Search for the cell housing the specified text and yield its (X, Y) center coordinate. 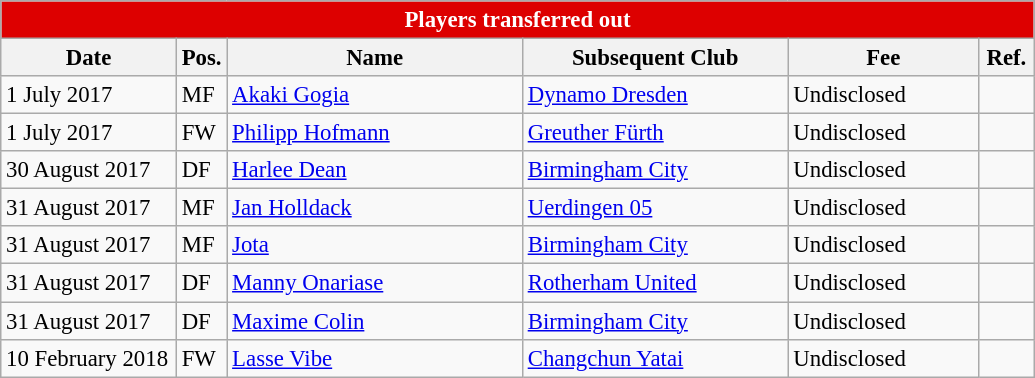
Pos. (201, 58)
Akaki Gogia (375, 95)
Subsequent Club (655, 58)
30 August 2017 (89, 170)
Jan Holldack (375, 208)
Jota (375, 245)
Ref. (1007, 58)
Players transferred out (518, 20)
Harlee Dean (375, 170)
Greuther Fürth (655, 133)
Changchun Yatai (655, 358)
Uerdingen 05 (655, 208)
Fee (884, 58)
Maxime Colin (375, 321)
Rotherham United (655, 283)
Dynamo Dresden (655, 95)
Manny Onariase (375, 283)
Lasse Vibe (375, 358)
Name (375, 58)
Philipp Hofmann (375, 133)
Date (89, 58)
10 February 2018 (89, 358)
